Search for the cell housing the specified text and yield its [x, y] center coordinate. 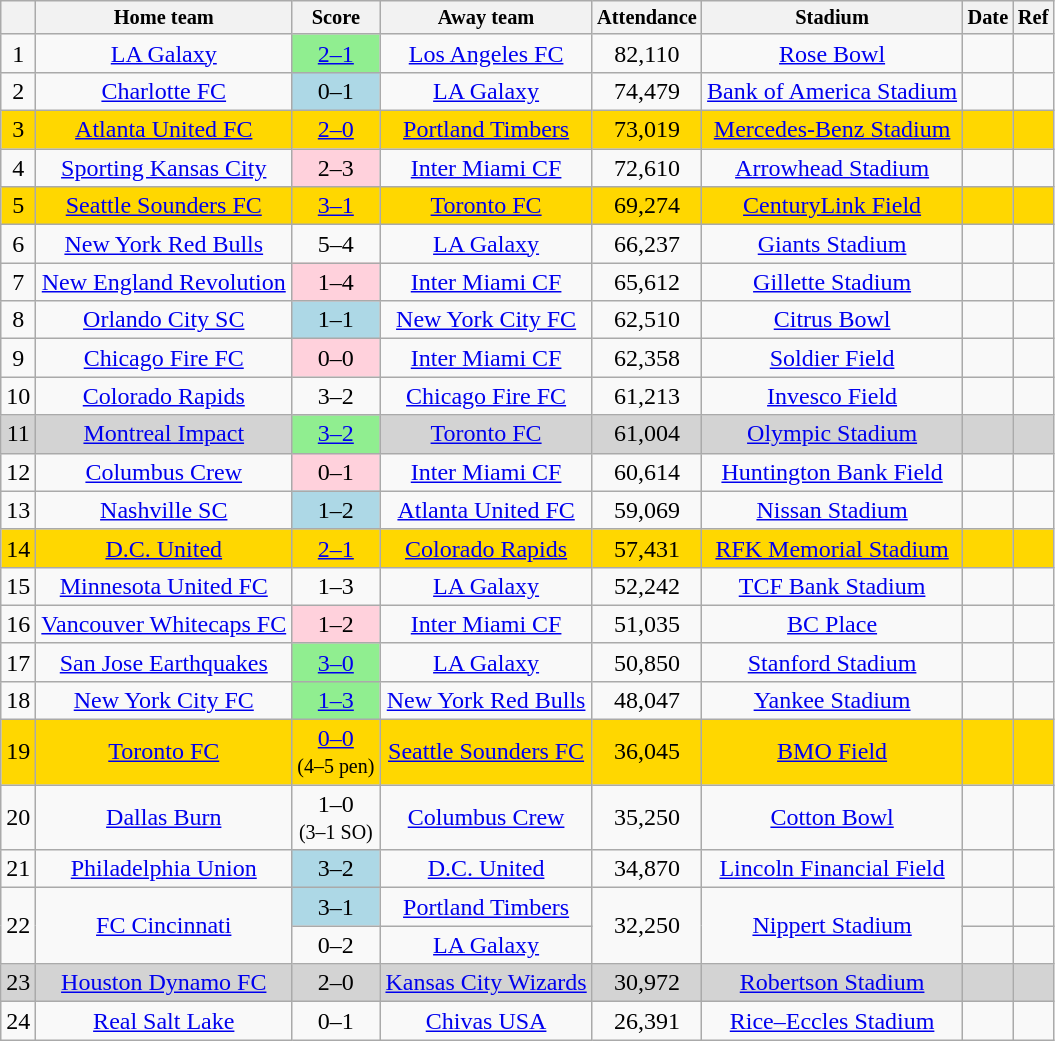
Mercedes-Benz Stadium [832, 130]
Away team [486, 18]
Yankee Stadium [832, 700]
BMO Field [832, 752]
1–1 [336, 320]
2 [18, 91]
Los Angeles FC [486, 53]
Nippert Stadium [832, 926]
Real Salt Lake [164, 1021]
36,045 [646, 752]
Soldier Field [832, 358]
82,110 [646, 53]
Dallas Burn [164, 818]
13 [18, 510]
48,047 [646, 700]
Olympic Stadium [832, 434]
Bank of America Stadium [832, 91]
1–4 [336, 282]
FC Cincinnati [164, 926]
20 [18, 818]
Cotton Bowl [832, 818]
Rose Bowl [832, 53]
2–3 [336, 168]
72,610 [646, 168]
Kansas City Wizards [486, 983]
New England Revolution [164, 282]
Sporting Kansas City [164, 168]
62,358 [646, 358]
Nissan Stadium [832, 510]
Stadium [832, 18]
17 [18, 662]
50,850 [646, 662]
RFK Memorial Stadium [832, 548]
Ref [1033, 18]
Arrowhead Stadium [832, 168]
Huntington Bank Field [832, 472]
Houston Dynamo FC [164, 983]
19 [18, 752]
6 [18, 244]
14 [18, 548]
Montreal Impact [164, 434]
61,213 [646, 396]
52,242 [646, 586]
1 [18, 53]
5 [18, 206]
7 [18, 282]
TCF Bank Stadium [832, 586]
Invesco Field [832, 396]
Stanford Stadium [832, 662]
Nashville SC [164, 510]
Score [336, 18]
11 [18, 434]
34,870 [646, 869]
60,614 [646, 472]
62,510 [646, 320]
San Jose Earthquakes [164, 662]
66,237 [646, 244]
Gillette Stadium [832, 282]
Chivas USA [486, 1021]
16 [18, 624]
1–0(3–1 SO) [336, 818]
57,431 [646, 548]
73,019 [646, 130]
Philadelphia Union [164, 869]
32,250 [646, 926]
24 [18, 1021]
35,250 [646, 818]
69,274 [646, 206]
9 [18, 358]
Robertson Stadium [832, 983]
CenturyLink Field [832, 206]
51,035 [646, 624]
59,069 [646, 510]
Charlotte FC [164, 91]
Orlando City SC [164, 320]
BC Place [832, 624]
5–4 [336, 244]
Giants Stadium [832, 244]
0–0 [336, 358]
61,004 [646, 434]
65,612 [646, 282]
Vancouver Whitecaps FC [164, 624]
0–0(4–5 pen) [336, 752]
Lincoln Financial Field [832, 869]
0–2 [336, 945]
15 [18, 586]
18 [18, 700]
Home team [164, 18]
10 [18, 396]
Minnesota United FC [164, 586]
Citrus Bowl [832, 320]
12 [18, 472]
30,972 [646, 983]
22 [18, 926]
3–0 [336, 662]
26,391 [646, 1021]
Attendance [646, 18]
4 [18, 168]
21 [18, 869]
Rice–Eccles Stadium [832, 1021]
23 [18, 983]
3 [18, 130]
8 [18, 320]
74,479 [646, 91]
Date [988, 18]
